Provide the [X, Y] coordinate of the cell's center where the given text is located.  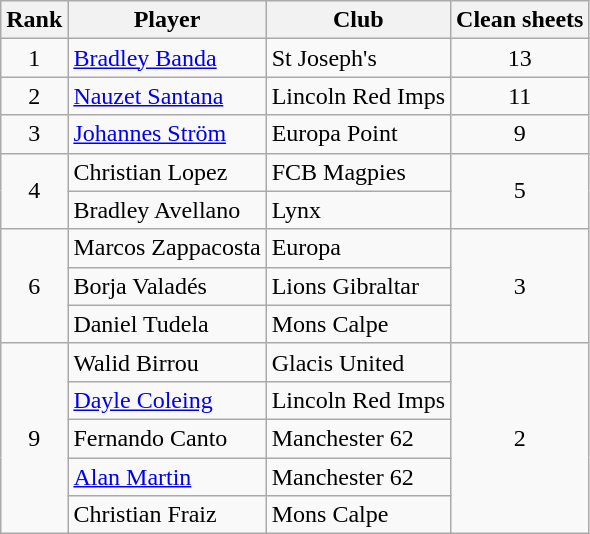
Christian Fraiz [167, 515]
Nauzet Santana [167, 96]
Borja Valadés [167, 286]
Bradley Banda [167, 58]
Europa [358, 248]
Rank [34, 20]
Club [358, 20]
Johannes Ström [167, 134]
Fernando Canto [167, 438]
13 [520, 58]
Alan Martin [167, 477]
Marcos Zappacosta [167, 248]
Clean sheets [520, 20]
Walid Birrou [167, 362]
Bradley Avellano [167, 210]
4 [34, 191]
St Joseph's [358, 58]
Lions Gibraltar [358, 286]
Europa Point [358, 134]
Daniel Tudela [167, 324]
1 [34, 58]
FCB Magpies [358, 172]
11 [520, 96]
Glacis United [358, 362]
Lynx [358, 210]
5 [520, 191]
Player [167, 20]
6 [34, 286]
Christian Lopez [167, 172]
Dayle Coleing [167, 400]
